Provide the (X, Y) coordinate of the cell's center where the given text is located.  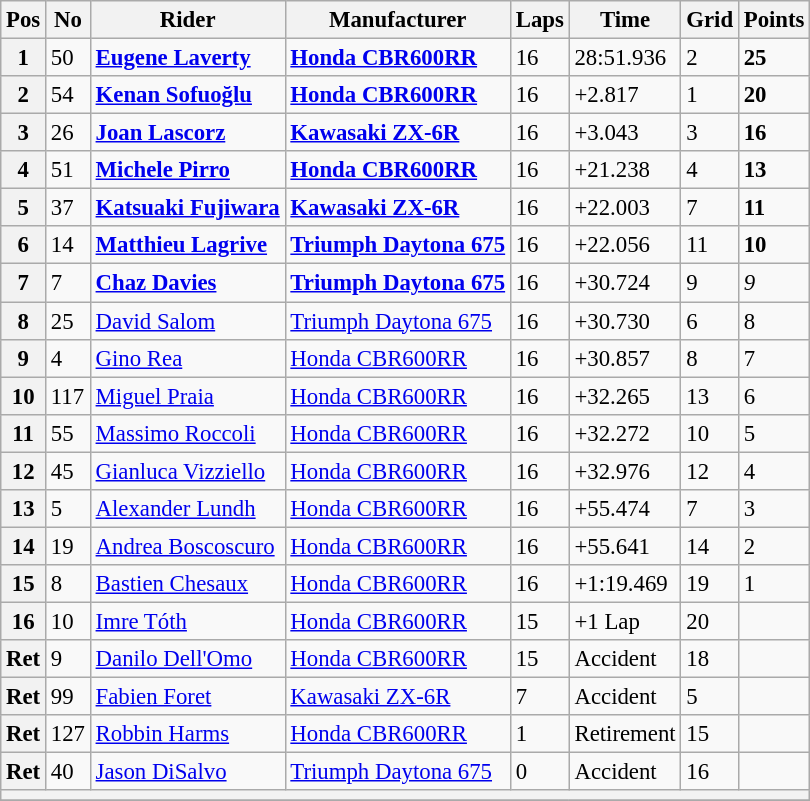
Pos (24, 20)
Andrea Boscoscuro (188, 546)
37 (68, 208)
+55.641 (625, 546)
55 (68, 433)
+30.857 (625, 358)
+1:19.469 (625, 584)
+3.043 (625, 133)
Imre Tóth (188, 621)
Retirement (625, 734)
Time (625, 20)
40 (68, 772)
50 (68, 58)
51 (68, 170)
Danilo Dell'Omo (188, 659)
Eugene Laverty (188, 58)
Gino Rea (188, 358)
Bastien Chesaux (188, 584)
David Salom (188, 321)
+32.976 (625, 471)
Jason DiSalvo (188, 772)
Miguel Praia (188, 396)
Fabien Foret (188, 697)
117 (68, 396)
0 (540, 772)
+55.474 (625, 509)
+21.238 (625, 170)
99 (68, 697)
Joan Lascorz (188, 133)
No (68, 20)
28:51.936 (625, 58)
Manufacturer (398, 20)
+32.265 (625, 396)
+1 Lap (625, 621)
Katsuaki Fujiwara (188, 208)
Massimo Roccoli (188, 433)
+30.724 (625, 283)
Matthieu Lagrive (188, 245)
+30.730 (625, 321)
18 (710, 659)
+2.817 (625, 95)
Laps (540, 20)
Rider (188, 20)
Chaz Davies (188, 283)
Michele Pirro (188, 170)
54 (68, 95)
+22.056 (625, 245)
26 (68, 133)
Kenan Sofuoğlu (188, 95)
Robbin Harms (188, 734)
Points (774, 20)
+32.272 (625, 433)
+22.003 (625, 208)
Gianluca Vizziello (188, 471)
Alexander Lundh (188, 509)
Grid (710, 20)
45 (68, 471)
127 (68, 734)
